Determine the [x, y] coordinate at the center of the cell enclosing the given text.  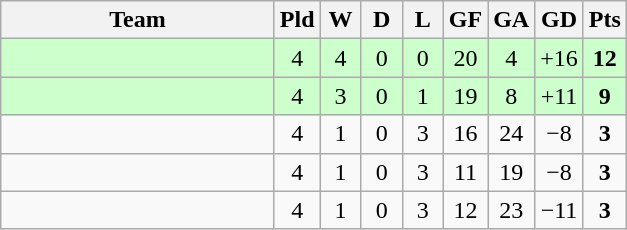
23 [512, 210]
GA [512, 20]
8 [512, 96]
Pld [297, 20]
+16 [560, 58]
−11 [560, 210]
Team [138, 20]
Pts [604, 20]
20 [465, 58]
L [422, 20]
+11 [560, 96]
11 [465, 172]
D [382, 20]
24 [512, 134]
9 [604, 96]
GD [560, 20]
W [340, 20]
16 [465, 134]
GF [465, 20]
